Find where the given text appears and provide that cell's center as (x, y) coordinate. 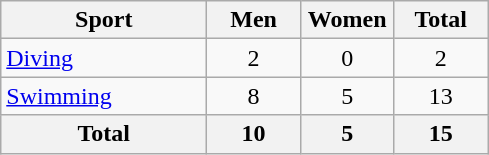
8 (254, 96)
15 (441, 134)
0 (347, 58)
Sport (104, 20)
13 (441, 96)
Diving (104, 58)
Women (347, 20)
Men (254, 20)
Swimming (104, 96)
10 (254, 134)
